Determine the [X, Y] coordinate at the center of the cell enclosing the given text.  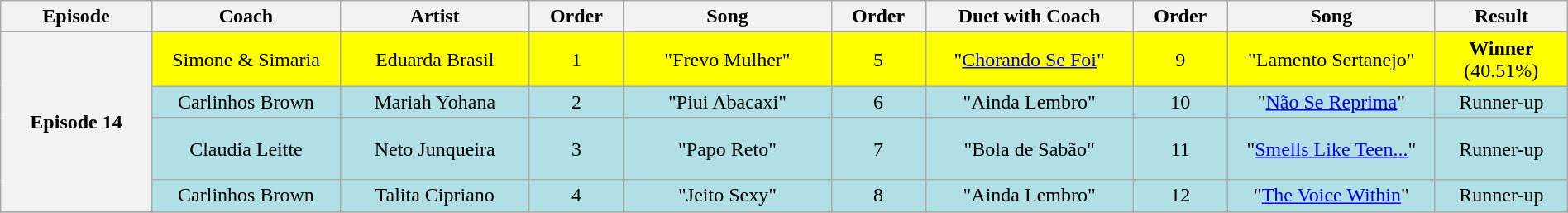
"Frevo Mulher" [728, 60]
8 [878, 196]
"Bola de Sabão" [1029, 149]
Winner(40.51%) [1501, 60]
2 [576, 102]
9 [1180, 60]
"Jeito Sexy" [728, 196]
Neto Junqueira [435, 149]
11 [1180, 149]
Claudia Leitte [246, 149]
Simone & Simaria [246, 60]
Episode [76, 17]
Mariah Yohana [435, 102]
4 [576, 196]
Episode 14 [76, 122]
Eduarda Brasil [435, 60]
12 [1180, 196]
"Não Se Reprima" [1331, 102]
Duet with Coach [1029, 17]
Talita Cipriano [435, 196]
"Piui Abacaxi" [728, 102]
Coach [246, 17]
10 [1180, 102]
"The Voice Within" [1331, 196]
"Chorando Se Foi" [1029, 60]
6 [878, 102]
3 [576, 149]
"Lamento Sertanejo" [1331, 60]
7 [878, 149]
Result [1501, 17]
Artist [435, 17]
5 [878, 60]
1 [576, 60]
"Papo Reto" [728, 149]
"Smells Like Teen..." [1331, 149]
